Return (x, y) of the center of cell containing provided text 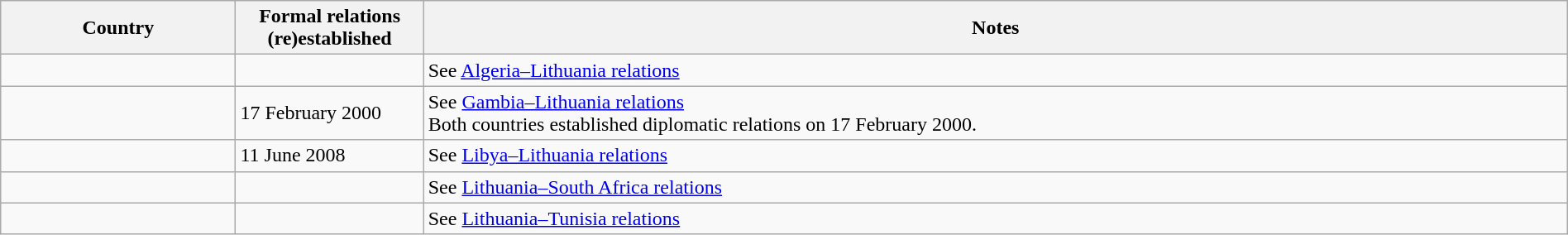
See Libya–Lithuania relations (996, 156)
Notes (996, 28)
See Lithuania–Tunisia relations (996, 218)
See Lithuania–South Africa relations (996, 187)
See Gambia–Lithuania relationsBoth countries established diplomatic relations on 17 February 2000. (996, 113)
17 February 2000 (329, 113)
Country (118, 28)
See Algeria–Lithuania relations (996, 70)
11 June 2008 (329, 156)
Formal relations (re)established (329, 28)
